Scan for the cell matching the given text and deliver its [X, Y] coordinate at center. 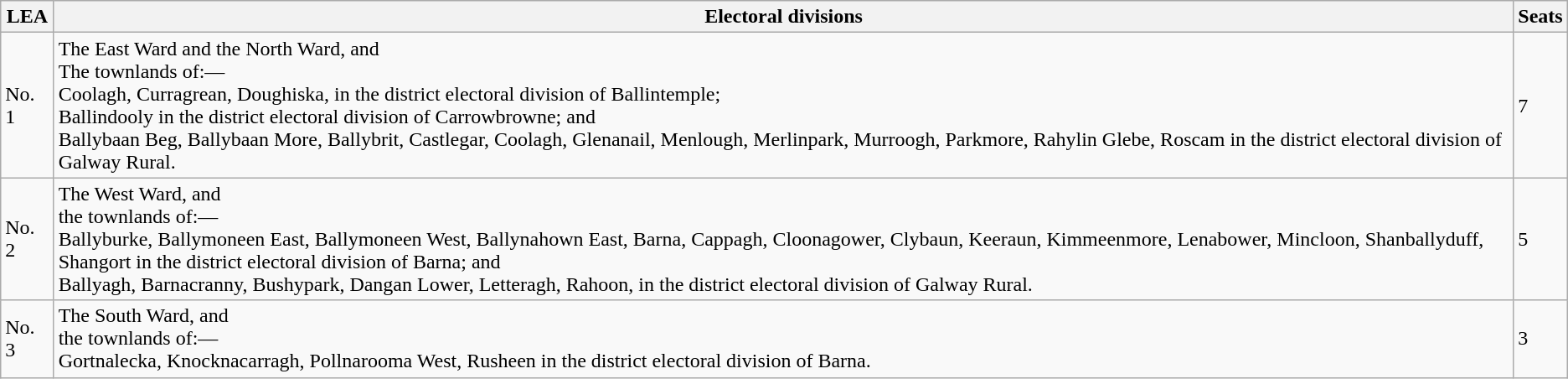
No. 2 [27, 239]
The South Ward, andthe townlands of:—Gortnalecka, Knocknacarragh, Pollnarooma West, Rusheen in the district electoral division of Barna. [784, 339]
LEA [27, 17]
No. 1 [27, 106]
Electoral divisions [784, 17]
5 [1540, 239]
7 [1540, 106]
No. 3 [27, 339]
3 [1540, 339]
Seats [1540, 17]
